From the cell containing the given text, extract its center point as (X, Y) coordinate. 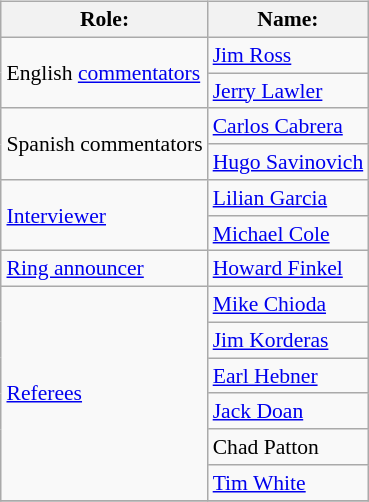
Ring announcer (104, 269)
Spanish commentators (104, 144)
Role: (104, 20)
Name: (288, 20)
English commentators (104, 72)
Howard Finkel (288, 269)
Jim Ross (288, 55)
Michael Cole (288, 233)
Referees (104, 394)
Hugo Savinovich (288, 162)
Jerry Lawler (288, 91)
Mike Chioda (288, 305)
Interviewer (104, 216)
Chad Patton (288, 447)
Jack Doan (288, 411)
Earl Hebner (288, 376)
Tim White (288, 483)
Lilian Garcia (288, 198)
Carlos Cabrera (288, 126)
Jim Korderas (288, 340)
